For the text-containing cell, return its midpoint in (x, y) coordinate format. 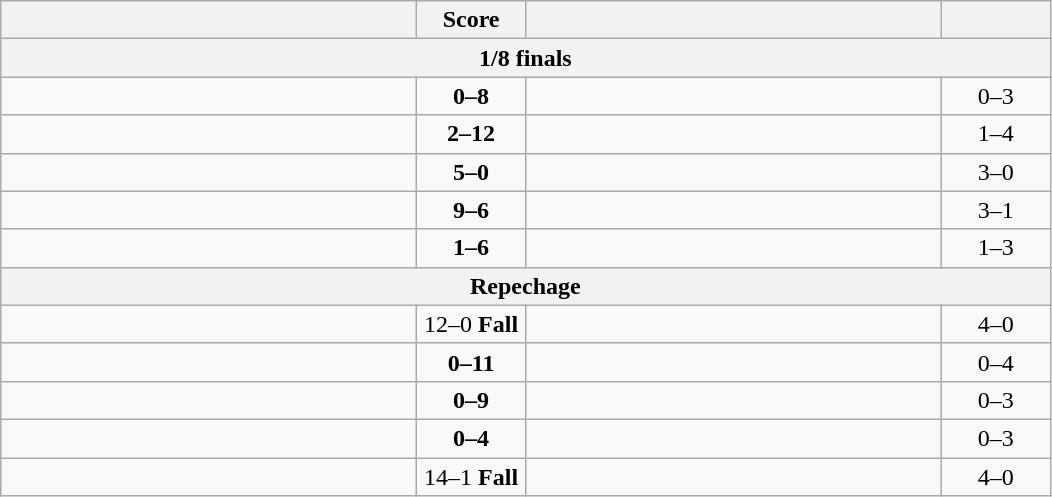
5–0 (472, 172)
Score (472, 20)
0–9 (472, 400)
0–11 (472, 362)
0–8 (472, 96)
9–6 (472, 210)
3–1 (996, 210)
14–1 Fall (472, 477)
1–3 (996, 248)
1/8 finals (526, 58)
12–0 Fall (472, 324)
3–0 (996, 172)
1–4 (996, 134)
Repechage (526, 286)
1–6 (472, 248)
2–12 (472, 134)
